Capture the cell that displays the provided text and extract its (X, Y) central coordinate. 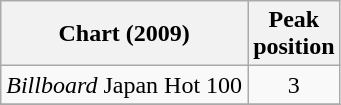
Billboard Japan Hot 100 (124, 85)
Chart (2009) (124, 34)
3 (294, 85)
Peakposition (294, 34)
